Scan for the cell matching the given text and deliver its (X, Y) coordinate at center. 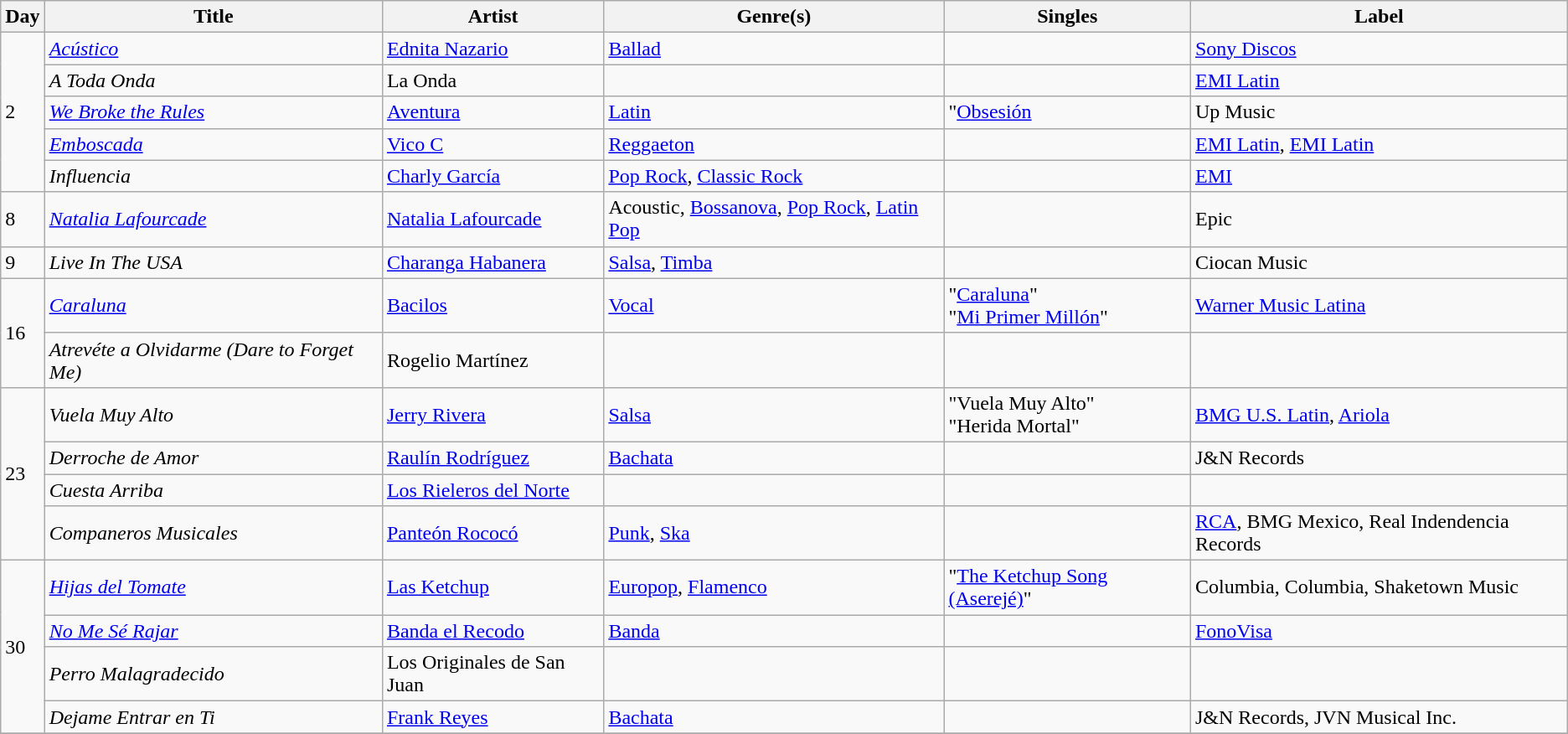
30 (23, 647)
Label (1379, 17)
EMI Latin (1379, 80)
Live In The USA (213, 262)
"Caraluna""Mi Primer Millón" (1067, 305)
Europop, Flamenco (774, 588)
Sony Discos (1379, 49)
Charly García (493, 176)
J&N Records, JVN Musical Inc. (1379, 717)
Banda (774, 631)
La Onda (493, 80)
Salsa, Timba (774, 262)
8 (23, 220)
Charanga Habanera (493, 262)
Ciocan Music (1379, 262)
Aventura (493, 112)
9 (23, 262)
"Vuela Muy Alto""Herida Mortal" (1067, 414)
Frank Reyes (493, 717)
Acoustic, Bossanova, Pop Rock, Latin Pop (774, 220)
Latin (774, 112)
Acústico (213, 49)
We Broke the Rules (213, 112)
Emboscada (213, 144)
Perro Malagradecido (213, 674)
"Obsesión (1067, 112)
Columbia, Columbia, Shaketown Music (1379, 588)
Banda el Recodo (493, 631)
Artist (493, 17)
Caraluna (213, 305)
EMI (1379, 176)
Bacilos (493, 305)
Singles (1067, 17)
Las Ketchup (493, 588)
No Me Sé Rajar (213, 631)
J&N Records (1379, 457)
Los Originales de San Juan (493, 674)
Title (213, 17)
Salsa (774, 414)
Vocal (774, 305)
EMI Latin, EMI Latin (1379, 144)
FonoVisa (1379, 631)
2 (23, 112)
RCA, BMG Mexico, Real Indendencia Records (1379, 533)
Day (23, 17)
Genre(s) (774, 17)
Influencia (213, 176)
A Toda Onda (213, 80)
Atrevéte a Olvidarme (Dare to Forget Me) (213, 360)
Vuela Muy Alto (213, 414)
Raulín Rodríguez (493, 457)
Cuesta Arriba (213, 490)
Jerry Rivera (493, 414)
Hijas del Tomate (213, 588)
Pop Rock, Classic Rock (774, 176)
Ballad (774, 49)
Vico C (493, 144)
Rogelio Martínez (493, 360)
Derroche de Amor (213, 457)
BMG U.S. Latin, Ariola (1379, 414)
23 (23, 473)
16 (23, 333)
Reggaeton (774, 144)
Los Rieleros del Norte (493, 490)
Companeros Musicales (213, 533)
Punk, Ska (774, 533)
Warner Music Latina (1379, 305)
Ednita Nazario (493, 49)
Panteón Rococó (493, 533)
Up Music (1379, 112)
"The Ketchup Song (Aserejé)" (1067, 588)
Dejame Entrar en Ti (213, 717)
Epic (1379, 220)
